Pinpoint the cell where the given text exists, returning its (x, y) midpoint coordinate. 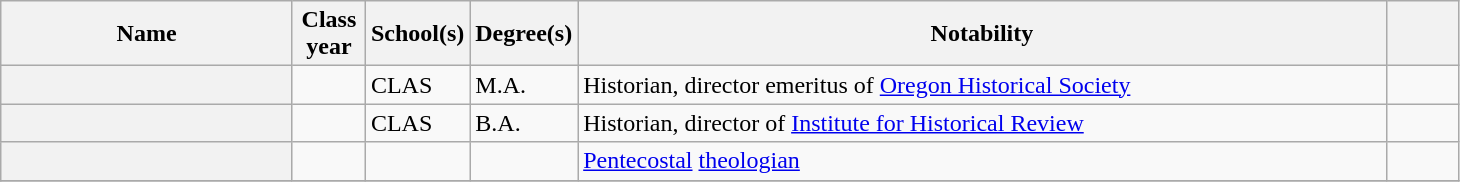
Degree(s) (524, 34)
Notability (982, 34)
M.A. (524, 85)
Name (147, 34)
Historian, director of Institute for Historical Review (982, 123)
B.A. (524, 123)
Class year (328, 34)
Pentecostal theologian (982, 161)
School(s) (417, 34)
Historian, director emeritus of Oregon Historical Society (982, 85)
